Pinpoint the cell where the given text exists, returning its [X, Y] midpoint coordinate. 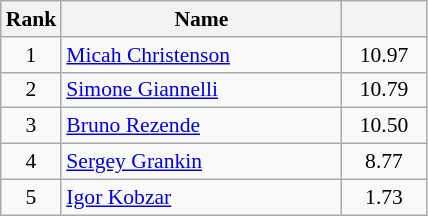
Bruno Rezende [201, 126]
1.73 [384, 197]
4 [32, 162]
10.97 [384, 55]
8.77 [384, 162]
Simone Giannelli [201, 90]
Igor Kobzar [201, 197]
3 [32, 126]
Sergey Grankin [201, 162]
10.79 [384, 90]
Micah Christenson [201, 55]
1 [32, 55]
10.50 [384, 126]
5 [32, 197]
Name [201, 19]
2 [32, 90]
Rank [32, 19]
